Scan for the cell matching the given text and deliver its (X, Y) coordinate at center. 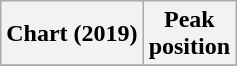
Chart (2019) (72, 34)
Peakposition (189, 34)
